Locate the cell with the specified text and output its [X, Y] center coordinate. 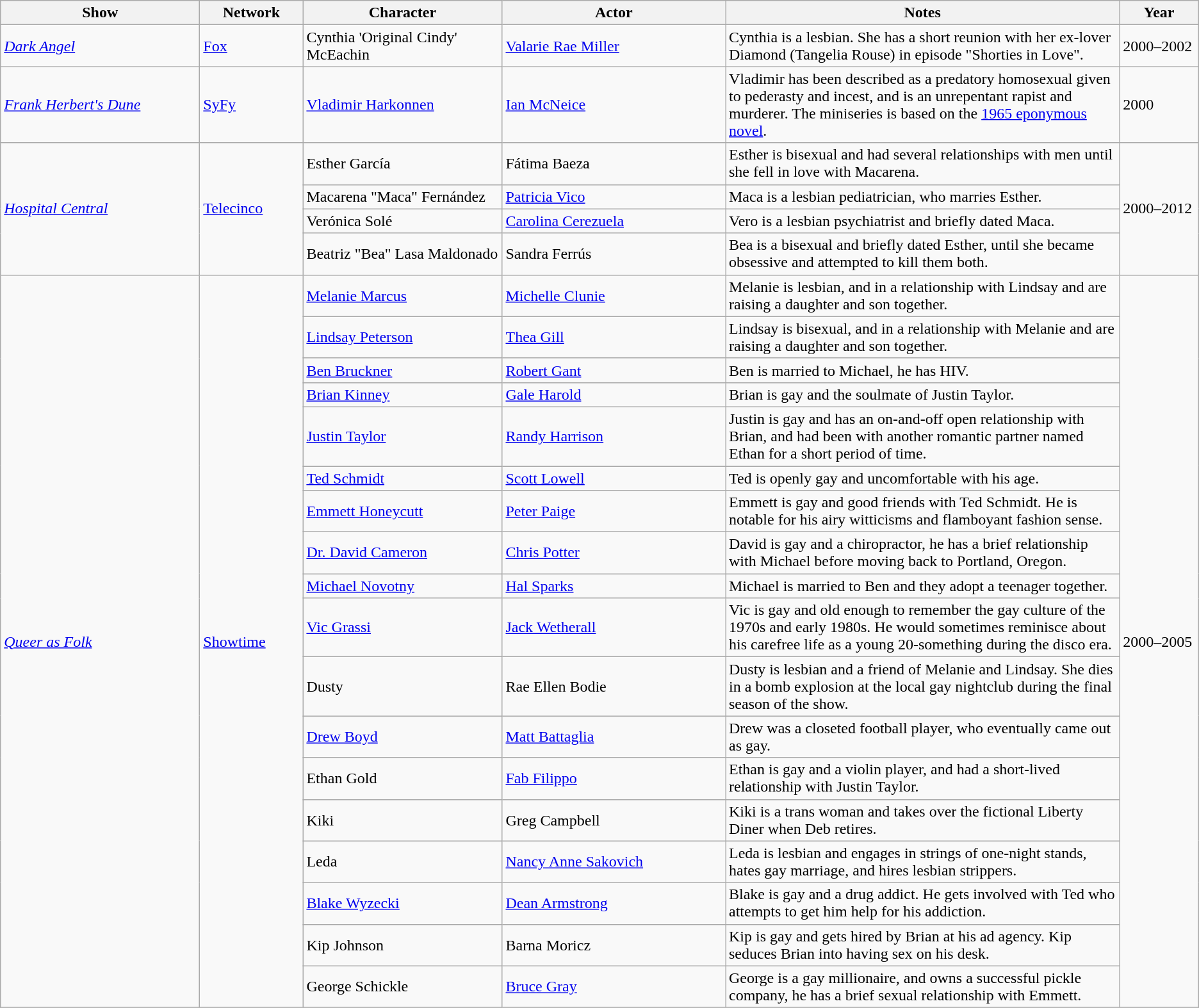
Robert Gant [614, 370]
Barna Moricz [614, 945]
Fab Filippo [614, 779]
Greg Campbell [614, 820]
Bea is a bisexual and briefly dated Esther, until she became obsessive and attempted to kill them both. [922, 254]
Frank Herbert's Dune [100, 105]
Thea Gill [614, 337]
Telecinco [251, 209]
Ethan is gay and a violin player, and had a short-lived relationship with Justin Taylor. [922, 779]
Ben Bruckner [402, 370]
Verónica Solé [402, 221]
Ted is openly gay and uncomfortable with his age. [922, 478]
Network [251, 13]
Michael Novotny [402, 586]
Lindsay is bisexual, and in a relationship with Melanie and are raising a daughter and son together. [922, 337]
Chris Potter [614, 553]
Melanie Marcus [402, 296]
Macarena "Maca" Fernández [402, 197]
Peter Paige [614, 511]
Bruce Gray [614, 986]
Sandra Ferrús [614, 254]
Leda [402, 862]
Brian is gay and the soulmate of Justin Taylor. [922, 394]
Blake is gay and a drug addict. He gets involved with Ted who attempts to get him help for his addiction. [922, 903]
2000–2005 [1159, 641]
Carolina Cerezuela [614, 221]
Emmett Honeycutt [402, 511]
Ben is married to Michael, he has HIV. [922, 370]
Dusty [402, 687]
Emmett is gay and good friends with Ted Schmidt. He is notable for his airy witticisms and flamboyant fashion sense. [922, 511]
2000 [1159, 105]
Actor [614, 13]
Drew was a closeted football player, who eventually came out as gay. [922, 736]
Hal Sparks [614, 586]
Blake Wyzecki [402, 903]
Kiki [402, 820]
Gale Harold [614, 394]
Patricia Vico [614, 197]
SyFy [251, 105]
Beatriz "Bea" Lasa Maldonado [402, 254]
Drew Boyd [402, 736]
Queer as Folk [100, 641]
Kiki is a trans woman and takes over the fictional Liberty Diner when Deb retires. [922, 820]
George is a gay millionaire, and owns a successful pickle company, he has a brief sexual relationship with Emmett. [922, 986]
Jack Wetherall [614, 628]
Dean Armstrong [614, 903]
Year [1159, 13]
Valarie Rae Miller [614, 46]
Esther is bisexual and had several relationships with men until she fell in love with Macarena. [922, 164]
Vero is a lesbian psychiatrist and briefly dated Maca. [922, 221]
Show [100, 13]
Nancy Anne Sakovich [614, 862]
Fátima Baeza [614, 164]
Dusty is lesbian and a friend of Melanie and Lindsay. She dies in a bomb explosion at the local gay nightclub during the final season of the show. [922, 687]
Leda is lesbian and engages in strings of one-night stands, hates gay marriage, and hires lesbian strippers. [922, 862]
Fox [251, 46]
Brian Kinney [402, 394]
Michelle Clunie [614, 296]
Notes [922, 13]
2000–2012 [1159, 209]
Esther García [402, 164]
Kip is gay and gets hired by Brian at his ad agency. Kip seduces Brian into having sex on his desk. [922, 945]
2000–2002 [1159, 46]
George Schickle [402, 986]
Justin is gay and has an on-and-off open relationship with Brian, and had been with another romantic partner named Ethan for a short period of time. [922, 436]
Cynthia is a lesbian. She has a short reunion with her ex-lover Diamond (Tangelia Rouse) in episode "Shorties in Love". [922, 46]
Justin Taylor [402, 436]
Vic Grassi [402, 628]
Kip Johnson [402, 945]
Character [402, 13]
Rae Ellen Bodie [614, 687]
Hospital Central [100, 209]
Maca is a lesbian pediatrician, who marries Esther. [922, 197]
Dark Angel [100, 46]
Ted Schmidt [402, 478]
Cynthia 'Original Cindy' McEachin [402, 46]
Randy Harrison [614, 436]
Vladimir Harkonnen [402, 105]
Dr. David Cameron [402, 553]
Ethan Gold [402, 779]
Matt Battaglia [614, 736]
Showtime [251, 641]
Michael is married to Ben and they adopt a teenager together. [922, 586]
Scott Lowell [614, 478]
Lindsay Peterson [402, 337]
David is gay and a chiropractor, he has a brief relationship with Michael before moving back to Portland, Oregon. [922, 553]
Melanie is lesbian, and in a relationship with Lindsay and are raising a daughter and son together. [922, 296]
Ian McNeice [614, 105]
